From the cell containing the given text, extract its center point as [X, Y] coordinate. 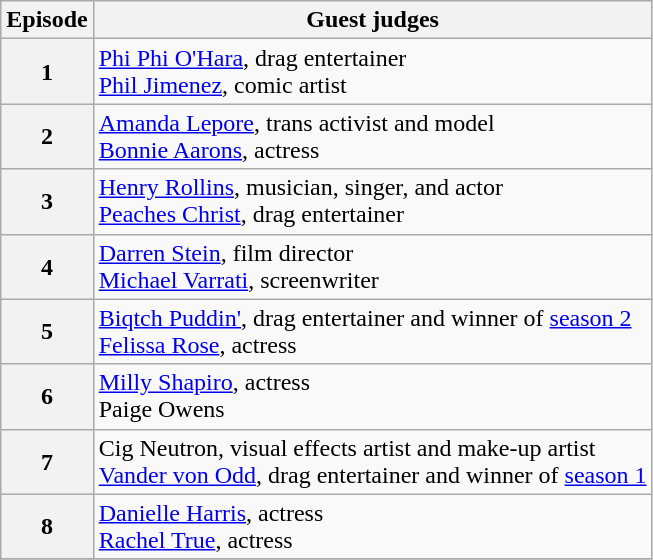
Amanda Lepore, trans activist and modelBonnie Aarons, actress [372, 136]
Episode [47, 20]
Henry Rollins, musician, singer, and actorPeaches Christ, drag entertainer [372, 202]
4 [47, 266]
Danielle Harris, actressRachel True, actress [372, 526]
Guest judges [372, 20]
2 [47, 136]
Cig Neutron, visual effects artist and make-up artistVander von Odd, drag entertainer and winner of season 1 [372, 462]
6 [47, 396]
8 [47, 526]
Milly Shapiro, actressPaige Owens [372, 396]
Darren Stein, film directorMichael Varrati, screenwriter [372, 266]
Phi Phi O'Hara, drag entertainerPhil Jimenez, comic artist [372, 72]
3 [47, 202]
7 [47, 462]
1 [47, 72]
Biqtch Puddin', drag entertainer and winner of season 2Felissa Rose, actress [372, 332]
5 [47, 332]
